Locate the cell with the specified text and output its (x, y) center coordinate. 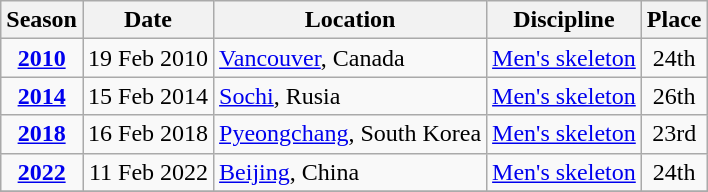
19 Feb 2010 (148, 58)
23rd (674, 134)
Pyeongchang, South Korea (350, 134)
2010 (42, 58)
Date (148, 20)
11 Feb 2022 (148, 172)
Season (42, 20)
Location (350, 20)
26th (674, 96)
Vancouver, Canada (350, 58)
2018 (42, 134)
Beijing, China (350, 172)
15 Feb 2014 (148, 96)
Discipline (564, 20)
16 Feb 2018 (148, 134)
Place (674, 20)
Sochi, Rusia (350, 96)
2022 (42, 172)
2014 (42, 96)
